For the text-containing cell, return its midpoint in (x, y) coordinate format. 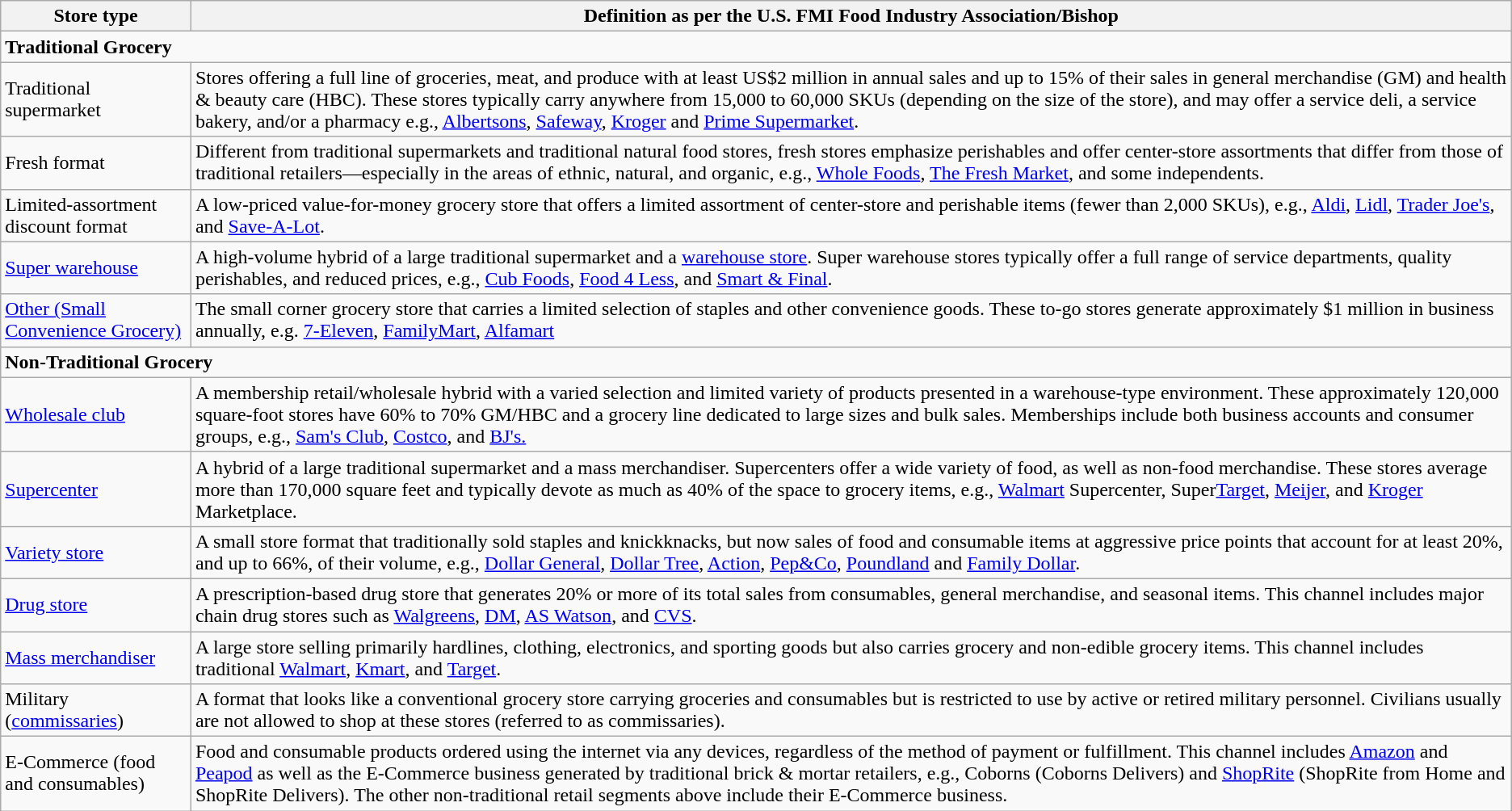
Limited-assortment discount format (96, 215)
Mass merchandiser (96, 658)
Traditional supermarket (96, 99)
Super warehouse (96, 268)
Military(commissaries) (96, 711)
Supercenter (96, 489)
Wholesale club (96, 414)
Definition as per the U.S. FMI Food Industry Association/Bishop (851, 16)
Non-Traditional Grocery (756, 362)
Drug store (96, 604)
E-Commerce (food and consumables) (96, 774)
Other (Small Convenience Grocery) (96, 320)
Store type (96, 16)
Fresh format (96, 163)
Variety store (96, 553)
Traditional Grocery (756, 47)
